Determine the (x, y) coordinate at the center of the cell enclosing the given text.  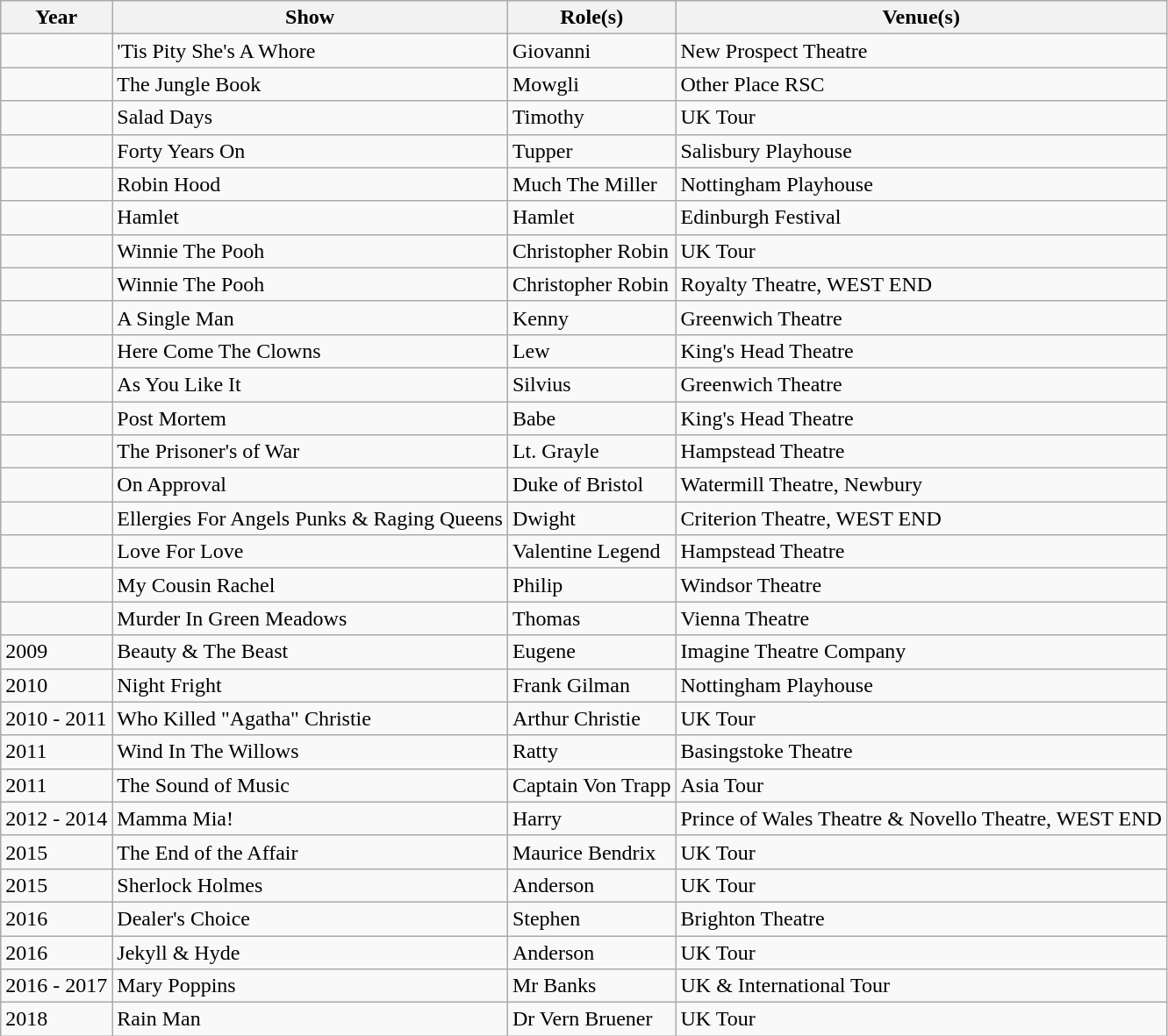
Dwight (591, 518)
Venue(s) (921, 18)
Harry (591, 818)
Vienna Theatre (921, 618)
Jekyll & Hyde (311, 952)
Here Come The Clowns (311, 351)
Thomas (591, 618)
Role(s) (591, 18)
2010 (56, 685)
'Tis Pity She's A Whore (311, 51)
Mary Poppins (311, 986)
Ellergies For Angels Punks & Raging Queens (311, 518)
Much The Miller (591, 184)
Watermill Theatre, Newbury (921, 485)
The Sound of Music (311, 785)
Mr Banks (591, 986)
Mowgli (591, 84)
Wind In The Willows (311, 752)
Dr Vern Bruener (591, 1019)
Murder In Green Meadows (311, 618)
2016 - 2017 (56, 986)
Frank Gilman (591, 685)
Love For Love (311, 552)
Salad Days (311, 118)
Captain Von Trapp (591, 785)
Rain Man (311, 1019)
Edinburgh Festival (921, 218)
Lt. Grayle (591, 452)
Basingstoke Theatre (921, 752)
Year (56, 18)
Arthur Christie (591, 718)
2010 - 2011 (56, 718)
Sherlock Holmes (311, 885)
Other Place RSC (921, 84)
As You Like It (311, 384)
Dealer's Choice (311, 918)
Silvius (591, 384)
2012 - 2014 (56, 818)
The Prisoner's of War (311, 452)
Philip (591, 585)
Kenny (591, 318)
Valentine Legend (591, 552)
Salisbury Playhouse (921, 151)
Giovanni (591, 51)
Imagine Theatre Company (921, 652)
Prince of Wales Theatre & Novello Theatre, WEST END (921, 818)
Asia Tour (921, 785)
Lew (591, 351)
Maurice Bendrix (591, 852)
Forty Years On (311, 151)
Post Mortem (311, 418)
Criterion Theatre, WEST END (921, 518)
Babe (591, 418)
Timothy (591, 118)
My Cousin Rachel (311, 585)
Stephen (591, 918)
Tupper (591, 151)
Ratty (591, 752)
The End of the Affair (311, 852)
Show (311, 18)
Who Killed "Agatha" Christie (311, 718)
Robin Hood (311, 184)
Brighton Theatre (921, 918)
2009 (56, 652)
Night Fright (311, 685)
A Single Man (311, 318)
Mamma Mia! (311, 818)
UK & International Tour (921, 986)
New Prospect Theatre (921, 51)
Duke of Bristol (591, 485)
The Jungle Book (311, 84)
Royalty Theatre, WEST END (921, 284)
Beauty & The Beast (311, 652)
Eugene (591, 652)
Windsor Theatre (921, 585)
2018 (56, 1019)
On Approval (311, 485)
